From the cell containing the given text, extract its center point as (x, y) coordinate. 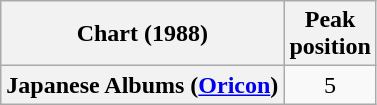
5 (330, 85)
Chart (1988) (142, 34)
Peak position (330, 34)
Japanese Albums (Oricon) (142, 85)
